Detect which cell encompasses the target text, then output its (X, Y) center coordinate. 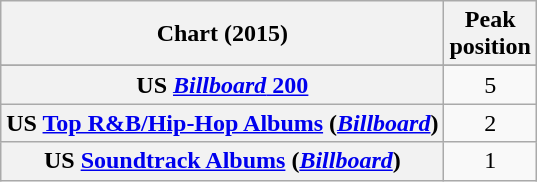
Peakposition (490, 34)
US Billboard 200 (222, 85)
2 (490, 123)
US Top R&B/Hip-Hop Albums (Billboard) (222, 123)
US Soundtrack Albums (Billboard) (222, 161)
Chart (2015) (222, 34)
5 (490, 85)
1 (490, 161)
